Output the [X, Y] coordinate of the center of the cell containing the given text.  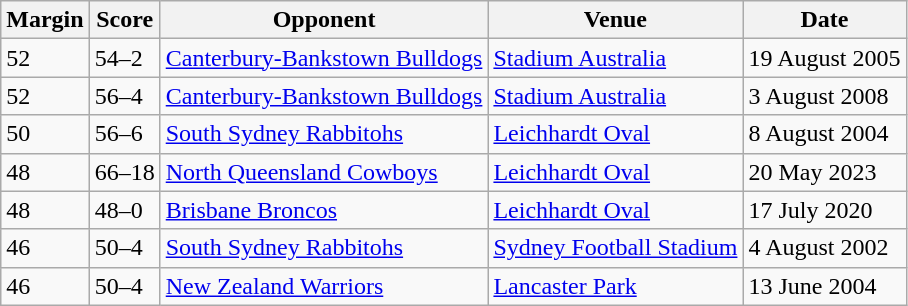
54–2 [124, 58]
Venue [616, 20]
20 May 2023 [824, 172]
56–4 [124, 96]
Sydney Football Stadium [616, 248]
Margin [45, 20]
Opponent [324, 20]
66–18 [124, 172]
56–6 [124, 134]
3 August 2008 [824, 96]
17 July 2020 [824, 210]
North Queensland Cowboys [324, 172]
New Zealand Warriors [324, 286]
13 June 2004 [824, 286]
48–0 [124, 210]
8 August 2004 [824, 134]
Score [124, 20]
50 [45, 134]
Lancaster Park [616, 286]
Brisbane Broncos [324, 210]
19 August 2005 [824, 58]
4 August 2002 [824, 248]
Date [824, 20]
